Pinpoint the cell where the given text exists, returning its (x, y) midpoint coordinate. 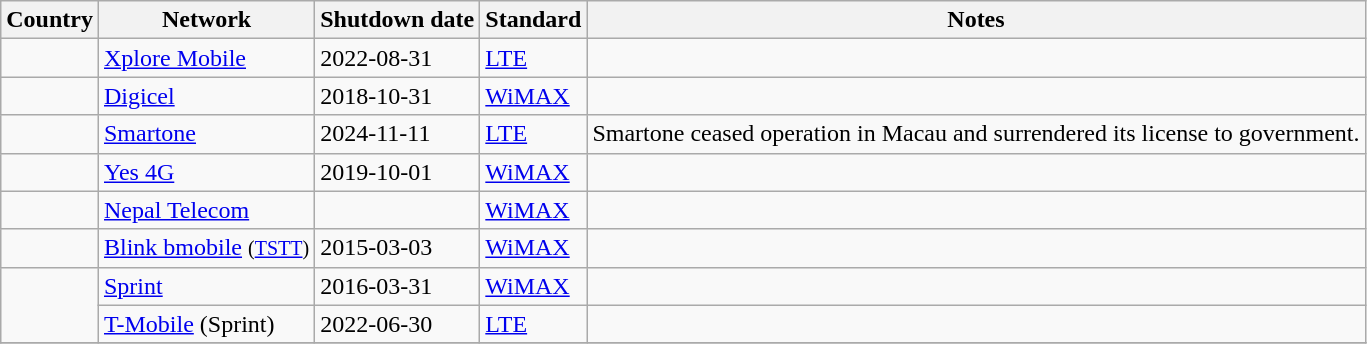
2018-10-31 (398, 96)
2015-03-03 (398, 248)
Digicel (206, 96)
Standard (534, 20)
2016-03-31 (398, 286)
Notes (976, 20)
Smartone ceased operation in Macau and surrendered its license to government. (976, 134)
Blink bmobile (TSTT) (206, 248)
T-Mobile (Sprint) (206, 324)
Network (206, 20)
Country (50, 20)
Smartone (206, 134)
Sprint (206, 286)
2019-10-01 (398, 172)
2022-06-30 (398, 324)
2022-08-31 (398, 58)
Yes 4G (206, 172)
Shutdown date (398, 20)
Nepal Telecom (206, 210)
Xplore Mobile (206, 58)
2024-11-11 (398, 134)
